Scan for the cell matching the given text and deliver its (X, Y) coordinate at center. 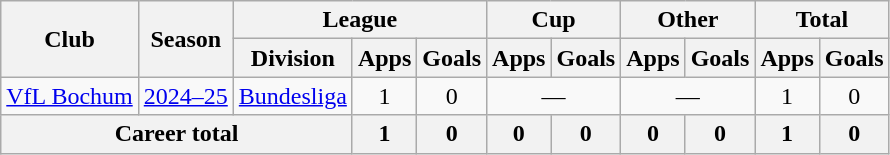
Division (292, 58)
Cup (554, 20)
Career total (177, 134)
Bundesliga (292, 96)
VfL Bochum (70, 96)
Total (822, 20)
Other (688, 20)
2024–25 (186, 96)
Club (70, 39)
Season (186, 39)
League (360, 20)
